For the text-containing cell, return its midpoint in [X, Y] coordinate format. 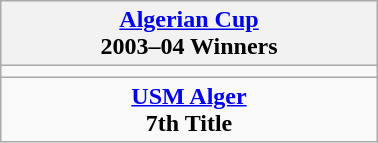
USM Alger7th Title [189, 110]
Algerian Cup2003–04 Winners [189, 34]
